Search for the cell housing the specified text and yield its (x, y) center coordinate. 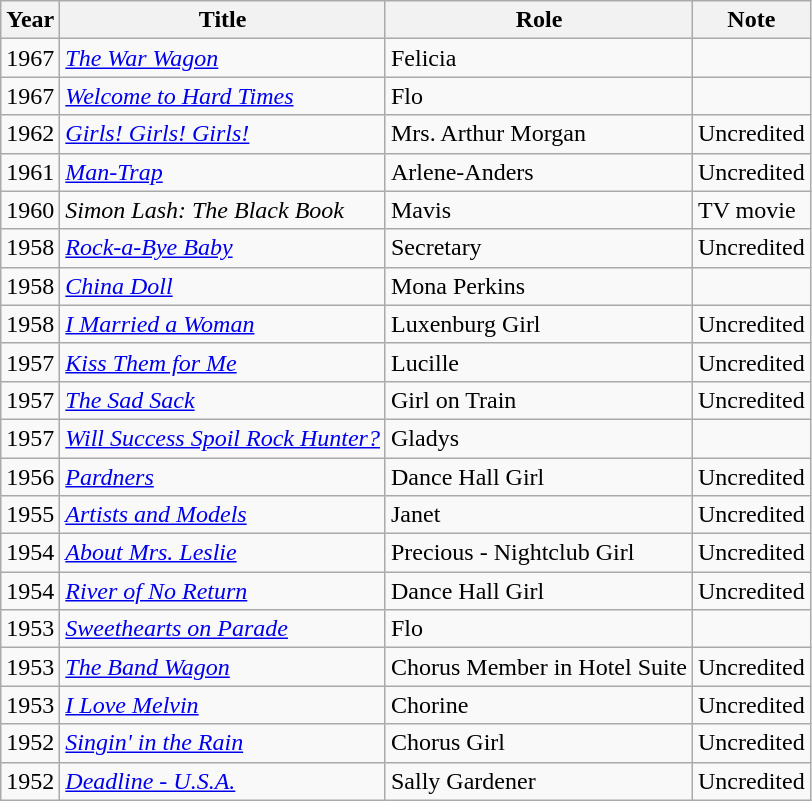
Chorus Girl (538, 743)
Chorine (538, 705)
Singin' in the Rain (223, 743)
Mavis (538, 210)
Precious - Nightclub Girl (538, 553)
Mrs. Arthur Morgan (538, 134)
Pardners (223, 477)
Lucille (538, 362)
About Mrs. Leslie (223, 553)
1956 (30, 477)
Note (752, 20)
Gladys (538, 438)
1962 (30, 134)
River of No Return (223, 591)
I Love Melvin (223, 705)
Deadline - U.S.A. (223, 781)
Arlene-Anders (538, 172)
TV movie (752, 210)
The War Wagon (223, 58)
Simon Lash: The Black Book (223, 210)
1955 (30, 515)
Artists and Models (223, 515)
Year (30, 20)
Luxenburg Girl (538, 324)
China Doll (223, 286)
Welcome to Hard Times (223, 96)
Rock-a-Bye Baby (223, 248)
1961 (30, 172)
Girls! Girls! Girls! (223, 134)
The Sad Sack (223, 400)
Man-Trap (223, 172)
Janet (538, 515)
1960 (30, 210)
Felicia (538, 58)
I Married a Woman (223, 324)
Title (223, 20)
Role (538, 20)
Sweethearts on Parade (223, 629)
Sally Gardener (538, 781)
Chorus Member in Hotel Suite (538, 667)
Secretary (538, 248)
Will Success Spoil Rock Hunter? (223, 438)
Mona Perkins (538, 286)
The Band Wagon (223, 667)
Girl on Train (538, 400)
Kiss Them for Me (223, 362)
